Extract the (X, Y) coordinate from the center of the cell holding the provided text.  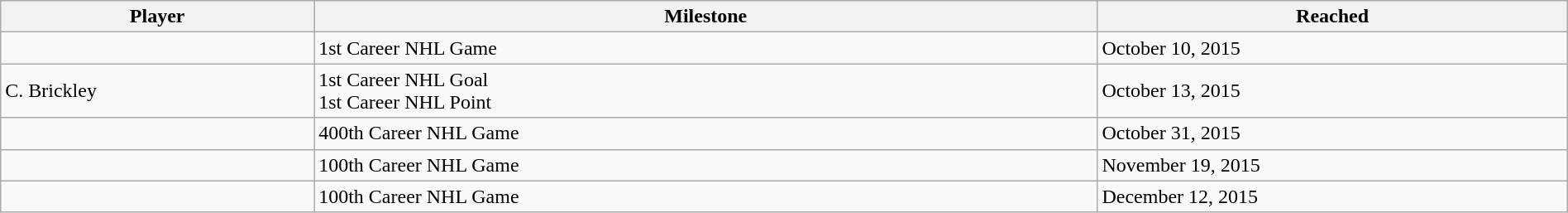
C. Brickley (157, 91)
October 13, 2015 (1332, 91)
400th Career NHL Game (706, 133)
October 31, 2015 (1332, 133)
Player (157, 17)
1st Career NHL Game (706, 48)
October 10, 2015 (1332, 48)
November 19, 2015 (1332, 165)
Milestone (706, 17)
December 12, 2015 (1332, 196)
Reached (1332, 17)
1st Career NHL Goal1st Career NHL Point (706, 91)
